Determine the (X, Y) coordinate at the center of the cell enclosing the given text.  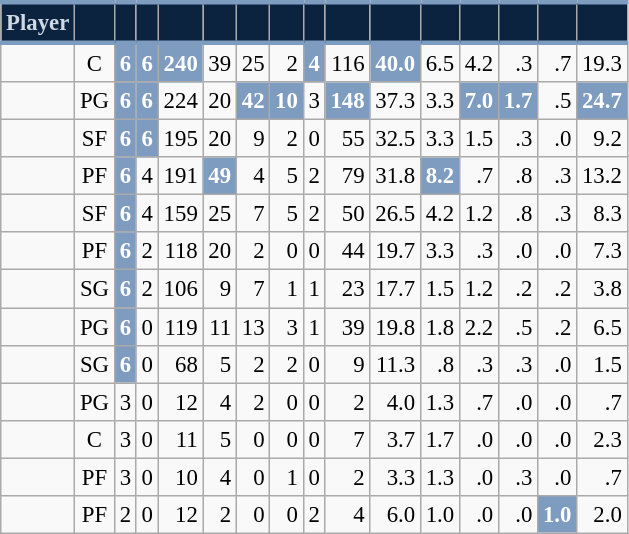
17.7 (395, 289)
7.0 (478, 101)
23 (348, 289)
8.2 (440, 176)
118 (180, 251)
2.2 (478, 327)
1.8 (440, 327)
13.2 (602, 176)
191 (180, 176)
240 (180, 62)
31.8 (395, 176)
50 (348, 214)
26.5 (395, 214)
68 (180, 364)
37.3 (395, 101)
224 (180, 101)
4.0 (395, 402)
8.3 (602, 214)
106 (180, 289)
49 (220, 176)
19.7 (395, 251)
24.7 (602, 101)
19.3 (602, 62)
55 (348, 139)
148 (348, 101)
40.0 (395, 62)
11.3 (395, 364)
3.8 (602, 289)
9.2 (602, 139)
2.0 (602, 515)
195 (180, 139)
6.0 (395, 515)
2.3 (602, 439)
19.8 (395, 327)
3.7 (395, 439)
44 (348, 251)
119 (180, 327)
32.5 (395, 139)
116 (348, 62)
7.3 (602, 251)
42 (252, 101)
13 (252, 327)
Player (38, 22)
159 (180, 214)
79 (348, 176)
